Identify which cell holds the provided text, then report its (X, Y) central coordinate. 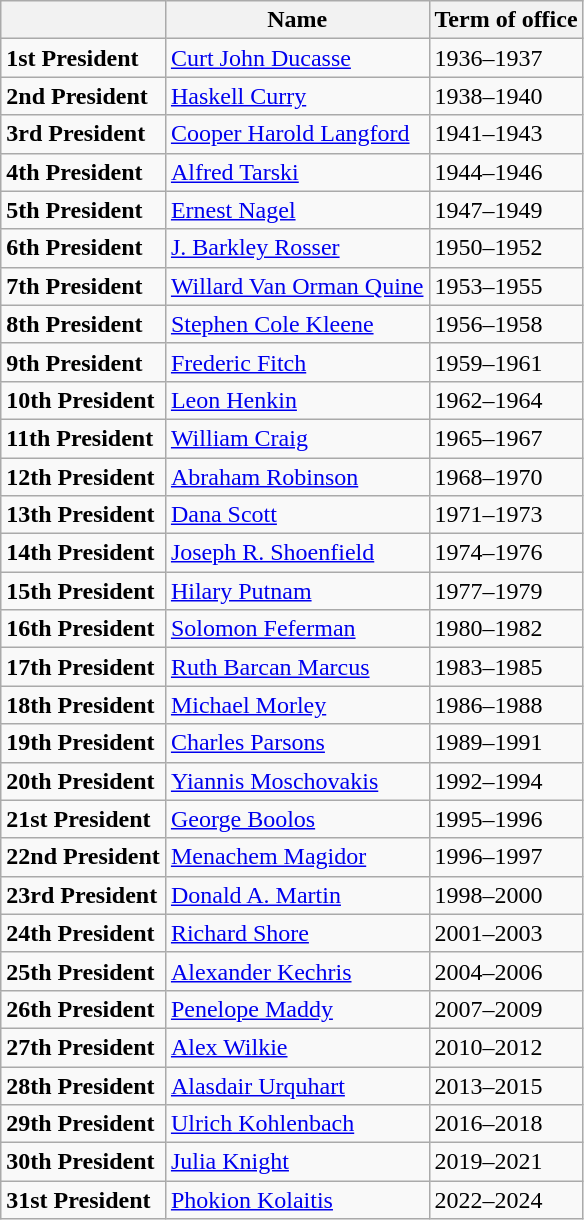
1980–1982 (506, 629)
Name (297, 20)
1998–2000 (506, 895)
Alexander Kechris (297, 971)
14th President (84, 553)
1977–1979 (506, 591)
9th President (84, 362)
Alasdair Urquhart (297, 1085)
28th President (84, 1085)
2010–2012 (506, 1047)
Phokion Kolaitis (297, 1200)
Charles Parsons (297, 743)
Penelope Maddy (297, 1009)
30th President (84, 1162)
12th President (84, 477)
2007–2009 (506, 1009)
Dana Scott (297, 515)
1983–1985 (506, 667)
Alfred Tarski (297, 172)
Abraham Robinson (297, 477)
8th President (84, 324)
1986–1988 (506, 705)
Ernest Nagel (297, 210)
22nd President (84, 857)
15th President (84, 591)
Ulrich Kohlenbach (297, 1124)
Donald A. Martin (297, 895)
1974–1976 (506, 553)
Haskell Curry (297, 96)
1996–1997 (506, 857)
1941–1943 (506, 134)
27th President (84, 1047)
1968–1970 (506, 477)
1971–1973 (506, 515)
1962–1964 (506, 400)
4th President (84, 172)
1938–1940 (506, 96)
10th President (84, 400)
13th President (84, 515)
17th President (84, 667)
Julia Knight (297, 1162)
19th President (84, 743)
Alex Wilkie (297, 1047)
7th President (84, 286)
1st President (84, 58)
Curt John Ducasse (297, 58)
2016–2018 (506, 1124)
Joseph R. Shoenfield (297, 553)
1959–1961 (506, 362)
Term of office (506, 20)
1947–1949 (506, 210)
George Boolos (297, 819)
26th President (84, 1009)
2nd President (84, 96)
16th President (84, 629)
J. Barkley Rosser (297, 248)
1936–1937 (506, 58)
2019–2021 (506, 1162)
Stephen Cole Kleene (297, 324)
11th President (84, 438)
5th President (84, 210)
1950–1952 (506, 248)
2013–2015 (506, 1085)
Ruth Barcan Marcus (297, 667)
Cooper Harold Langford (297, 134)
1953–1955 (506, 286)
1989–1991 (506, 743)
Willard Van Orman Quine (297, 286)
2004–2006 (506, 971)
18th President (84, 705)
1992–1994 (506, 781)
William Craig (297, 438)
2022–2024 (506, 1200)
20th President (84, 781)
1965–1967 (506, 438)
Frederic Fitch (297, 362)
Richard Shore (297, 933)
1995–1996 (506, 819)
Leon Henkin (297, 400)
Hilary Putnam (297, 591)
3rd President (84, 134)
Solomon Feferman (297, 629)
25th President (84, 971)
6th President (84, 248)
1944–1946 (506, 172)
Yiannis Moschovakis (297, 781)
29th President (84, 1124)
1956–1958 (506, 324)
Menachem Magidor (297, 857)
31st President (84, 1200)
2001–2003 (506, 933)
21st President (84, 819)
Michael Morley (297, 705)
24th President (84, 933)
23rd President (84, 895)
